Output the (x, y) coordinate of the center of the cell containing the given text.  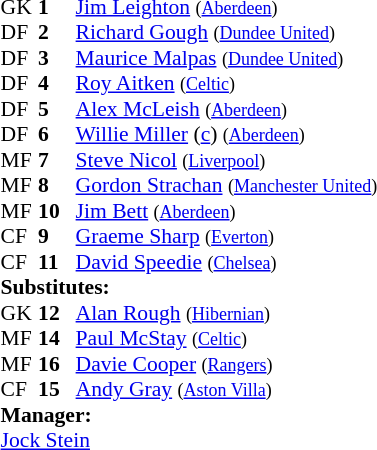
8 (57, 185)
GK (20, 313)
14 (57, 339)
7 (57, 160)
4 (57, 83)
3 (57, 58)
2 (57, 33)
16 (57, 364)
6 (57, 135)
5 (57, 109)
9 (57, 237)
15 (57, 389)
10 (57, 211)
11 (57, 262)
12 (57, 313)
